Find where the given text appears and provide that cell's center as (x, y) coordinate. 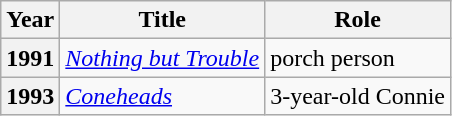
Nothing but Trouble (162, 58)
1993 (30, 96)
1991 (30, 58)
Year (30, 20)
Role (358, 20)
porch person (358, 58)
Title (162, 20)
3-year-old Connie (358, 96)
Coneheads (162, 96)
